From the cell containing the given text, extract its center point as (X, Y) coordinate. 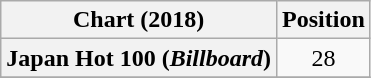
28 (324, 58)
Chart (2018) (139, 20)
Position (324, 20)
Japan Hot 100 (Billboard) (139, 58)
